Detect which cell encompasses the target text, then output its [X, Y] center coordinate. 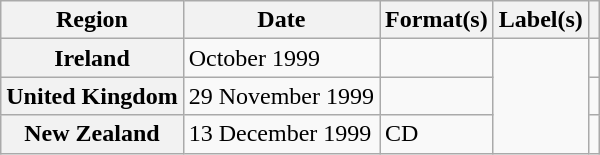
Format(s) [437, 20]
Date [281, 20]
New Zealand [92, 134]
Label(s) [540, 20]
Ireland [92, 58]
Region [92, 20]
United Kingdom [92, 96]
13 December 1999 [281, 134]
29 November 1999 [281, 96]
CD [437, 134]
October 1999 [281, 58]
